Extract the [x, y] coordinate from the center of the cell holding the provided text.  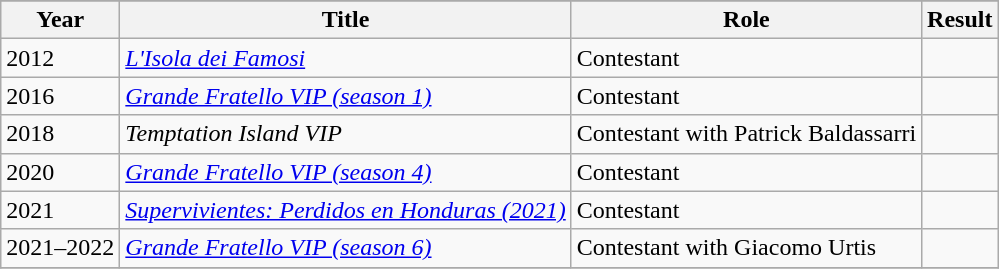
2012 [60, 58]
Contestant with Giacomo Urtis [746, 248]
2021–2022 [60, 248]
L'Isola dei Famosi [346, 58]
2020 [60, 172]
Title [346, 20]
Result [960, 20]
Temptation Island VIP [346, 134]
Grande Fratello VIP (season 6) [346, 248]
Grande Fratello VIP (season 1) [346, 96]
2016 [60, 96]
Contestant with Patrick Baldassarri [746, 134]
2021 [60, 210]
Supervivientes: Perdidos en Honduras (2021) [346, 210]
2018 [60, 134]
Year [60, 20]
Role [746, 20]
Grande Fratello VIP (season 4) [346, 172]
